Search for the cell housing the specified text and yield its [X, Y] center coordinate. 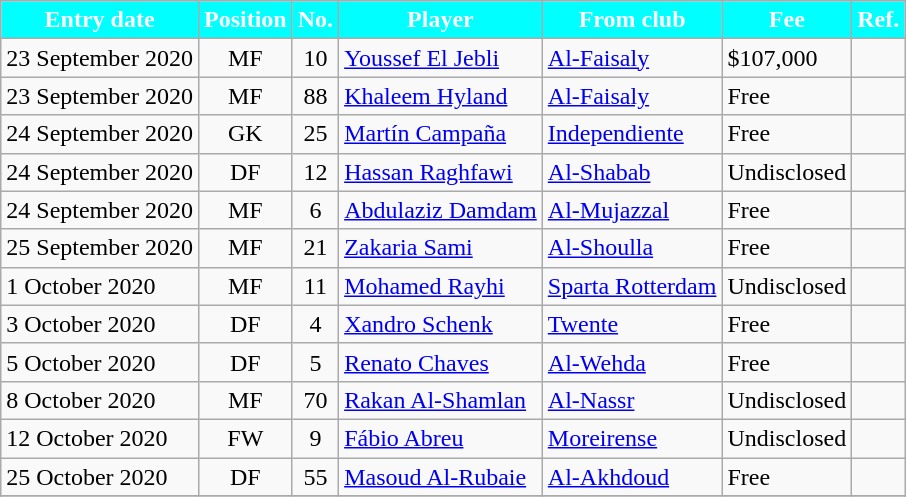
4 [315, 324]
GK [245, 134]
12 [315, 172]
25 September 2020 [100, 248]
Al-Akhdoud [632, 477]
5 [315, 362]
8 October 2020 [100, 400]
Khaleem Hyland [441, 96]
55 [315, 477]
12 October 2020 [100, 438]
Rakan Al-Shamlan [441, 400]
1 October 2020 [100, 286]
5 October 2020 [100, 362]
Xandro Schenk [441, 324]
$107,000 [787, 58]
Player [441, 20]
Al-Mujazzal [632, 210]
Mohamed Rayhi [441, 286]
Martín Campaña [441, 134]
Al-Nassr [632, 400]
Zakaria Sami [441, 248]
Fee [787, 20]
6 [315, 210]
Al-Shoulla [632, 248]
25 [315, 134]
10 [315, 58]
Al-Wehda [632, 362]
Entry date [100, 20]
25 October 2020 [100, 477]
FW [245, 438]
Ref. [878, 20]
9 [315, 438]
Position [245, 20]
Al-Shabab [632, 172]
21 [315, 248]
No. [315, 20]
Youssef El Jebli [441, 58]
Renato Chaves [441, 362]
Sparta Rotterdam [632, 286]
11 [315, 286]
Abdulaziz Damdam [441, 210]
Twente [632, 324]
88 [315, 96]
Hassan Raghfawi [441, 172]
From club [632, 20]
Fábio Abreu [441, 438]
70 [315, 400]
Masoud Al-Rubaie [441, 477]
Moreirense [632, 438]
3 October 2020 [100, 324]
Independiente [632, 134]
